For the text-containing cell, return its midpoint in [X, Y] coordinate format. 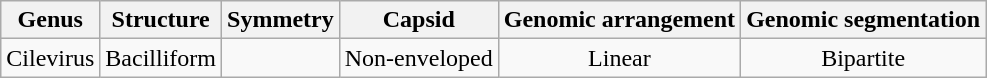
Symmetry [281, 20]
Linear [619, 58]
Bipartite [864, 58]
Structure [161, 20]
Non-enveloped [418, 58]
Cilevirus [50, 58]
Genus [50, 20]
Capsid [418, 20]
Genomic arrangement [619, 20]
Bacilliform [161, 58]
Genomic segmentation [864, 20]
